Output the [X, Y] coordinate of the center of the cell containing the given text.  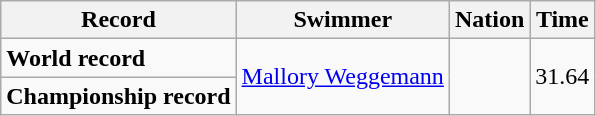
Nation [489, 20]
Record [118, 20]
Swimmer [342, 20]
Time [562, 20]
Mallory Weggemann [342, 77]
World record [118, 58]
Championship record [118, 96]
31.64 [562, 77]
